Return the (x, y) coordinate for the center point of the cell that contains the specified text.  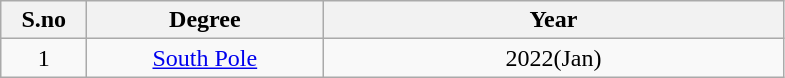
Degree (205, 20)
2022(Jan) (554, 58)
Year (554, 20)
1 (44, 58)
South Pole (205, 58)
S.no (44, 20)
